Locate the cell with the specified text and output its (X, Y) center coordinate. 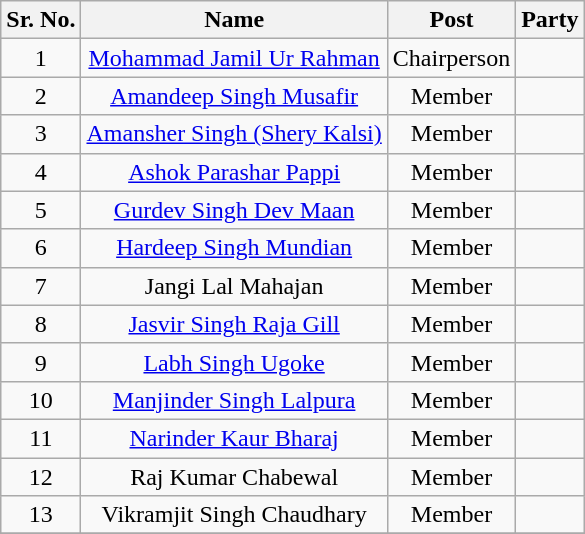
Raj Kumar Chabewal (234, 477)
Hardeep Singh Mundian (234, 248)
8 (41, 324)
Jasvir Singh Raja Gill (234, 324)
4 (41, 172)
10 (41, 400)
11 (41, 438)
Mohammad Jamil Ur Rahman (234, 58)
6 (41, 248)
Chairperson (451, 58)
9 (41, 362)
13 (41, 515)
5 (41, 210)
Ashok Parashar Pappi (234, 172)
3 (41, 134)
Gurdev Singh Dev Maan (234, 210)
7 (41, 286)
Labh Singh Ugoke (234, 362)
2 (41, 96)
Manjinder Singh Lalpura (234, 400)
Jangi Lal Mahajan (234, 286)
Sr. No. (41, 20)
Post (451, 20)
Name (234, 20)
Vikramjit Singh Chaudhary (234, 515)
Party (550, 20)
Amansher Singh (Shery Kalsi) (234, 134)
12 (41, 477)
1 (41, 58)
Amandeep Singh Musafir (234, 96)
Narinder Kaur Bharaj (234, 438)
